Provide the (x, y) coordinate of the cell's center where the given text is located.  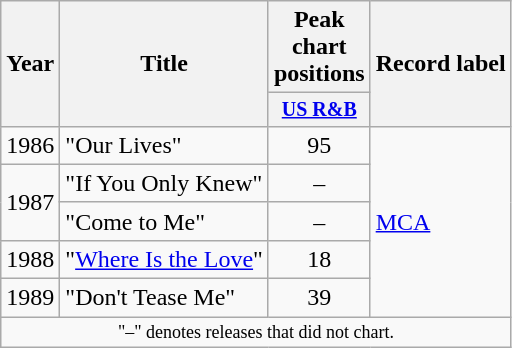
MCA (440, 221)
39 (319, 298)
Title (164, 64)
Record label (440, 64)
18 (319, 259)
Year (30, 64)
1988 (30, 259)
1987 (30, 202)
"Our Lives" (164, 145)
US R&B (319, 110)
95 (319, 145)
1989 (30, 298)
"Don't Tease Me" (164, 298)
"–" denotes releases that did not chart. (256, 332)
"If You Only Knew" (164, 183)
1986 (30, 145)
"Come to Me" (164, 221)
Peak chart positions (319, 47)
"Where Is the Love" (164, 259)
